Find where the given text appears and provide that cell's center as (X, Y) coordinate. 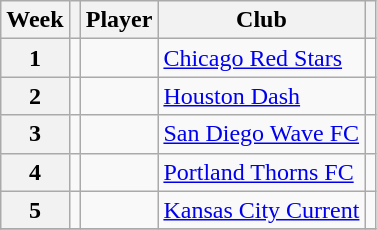
4 (35, 172)
Kansas City Current (262, 210)
2 (35, 96)
1 (35, 58)
3 (35, 134)
Portland Thorns FC (262, 172)
Week (35, 20)
San Diego Wave FC (262, 134)
Player (119, 20)
Club (262, 20)
Houston Dash (262, 96)
5 (35, 210)
Chicago Red Stars (262, 58)
